Identify which cell holds the provided text, then report its [x, y] central coordinate. 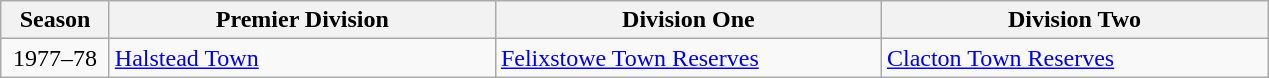
Division Two [1074, 20]
1977–78 [56, 58]
Season [56, 20]
Division One [688, 20]
Halstead Town [302, 58]
Premier Division [302, 20]
Clacton Town Reserves [1074, 58]
Felixstowe Town Reserves [688, 58]
